Detect which cell encompasses the target text, then output its (X, Y) center coordinate. 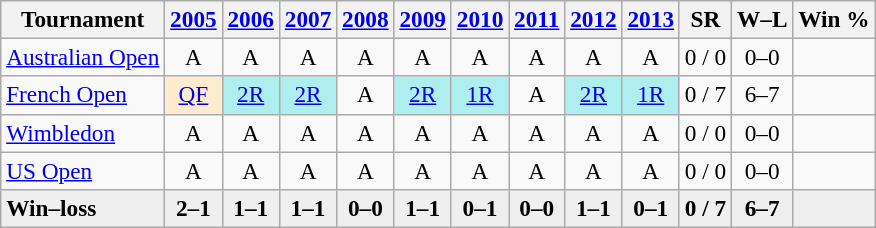
2010 (480, 19)
Win % (834, 19)
2006 (250, 19)
2013 (650, 19)
2009 (422, 19)
Win–loss (83, 208)
SR (705, 19)
W–L (762, 19)
Wimbledon (83, 133)
2008 (366, 19)
2005 (194, 19)
French Open (83, 95)
QF (194, 95)
Tournament (83, 19)
2007 (308, 19)
2012 (594, 19)
2–1 (194, 208)
Australian Open (83, 57)
2011 (537, 19)
US Open (83, 170)
